Extract the (X, Y) coordinate from the center of the cell holding the provided text.  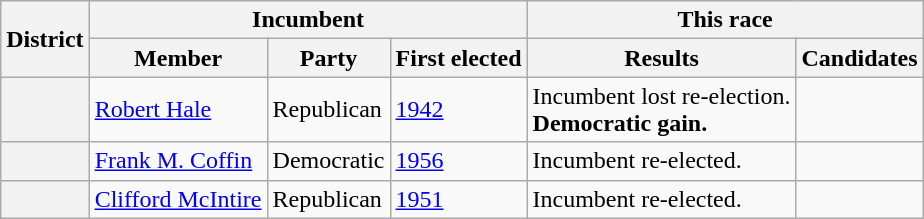
Democratic (328, 161)
Party (328, 58)
1951 (458, 199)
Results (662, 58)
Incumbent lost re-election.Democratic gain. (662, 110)
Robert Hale (178, 110)
Candidates (860, 58)
Clifford McIntire (178, 199)
Frank M. Coffin (178, 161)
Incumbent (308, 20)
1942 (458, 110)
Member (178, 58)
This race (725, 20)
District (45, 39)
1956 (458, 161)
First elected (458, 58)
